For the text-containing cell, return its midpoint in (x, y) coordinate format. 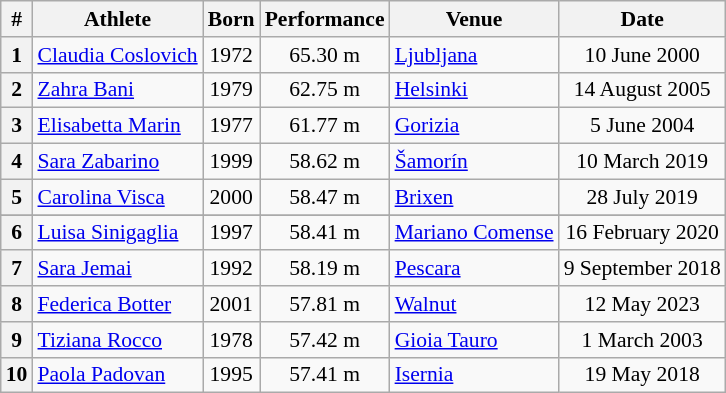
Elisabetta Marin (117, 126)
58.41 m (325, 233)
2001 (232, 304)
1995 (232, 375)
58.19 m (325, 269)
14 August 2005 (642, 90)
61.77 m (325, 126)
Federica Botter (117, 304)
Gorizia (474, 126)
1979 (232, 90)
Sara Zabarino (117, 162)
1978 (232, 340)
65.30 m (325, 55)
Carolina Visca (117, 197)
Luisa Sinigaglia (117, 233)
28 July 2019 (642, 197)
58.47 m (325, 197)
Date (642, 19)
Claudia Coslovich (117, 55)
19 May 2018 (642, 375)
Pescara (474, 269)
Helsinki (474, 90)
1972 (232, 55)
1999 (232, 162)
10 (17, 375)
Brixen (474, 197)
10 June 2000 (642, 55)
12 May 2023 (642, 304)
57.81 m (325, 304)
5 June 2004 (642, 126)
9 September 2018 (642, 269)
2000 (232, 197)
Sara Jemai (117, 269)
58.62 m (325, 162)
Venue (474, 19)
1992 (232, 269)
1997 (232, 233)
62.75 m (325, 90)
1 (17, 55)
9 (17, 340)
4 (17, 162)
Performance (325, 19)
3 (17, 126)
8 (17, 304)
Born (232, 19)
16 February 2020 (642, 233)
2 (17, 90)
Walnut (474, 304)
1 March 2003 (642, 340)
Isernia (474, 375)
10 March 2019 (642, 162)
Zahra Bani (117, 90)
Tiziana Rocco (117, 340)
1977 (232, 126)
5 (17, 197)
Ljubljana (474, 55)
Paola Padovan (117, 375)
57.41 m (325, 375)
Šamorín (474, 162)
6 (17, 233)
Athlete (117, 19)
7 (17, 269)
Gioia Tauro (474, 340)
Mariano Comense (474, 233)
# (17, 19)
57.42 m (325, 340)
